Locate the cell with the specified text and output its (X, Y) center coordinate. 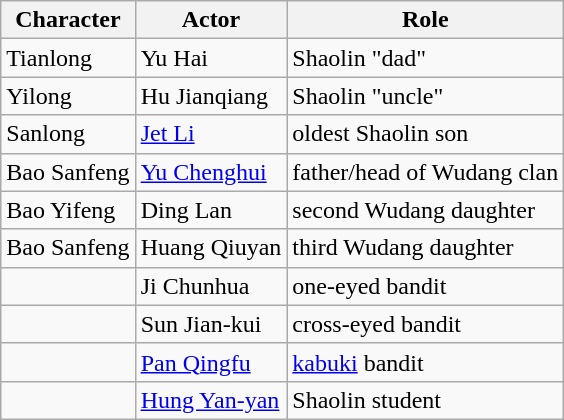
one-eyed bandit (426, 286)
Pan Qingfu (211, 362)
cross-eyed bandit (426, 324)
Yu Chenghui (211, 172)
Huang Qiuyan (211, 248)
Sanlong (68, 134)
kabuki bandit (426, 362)
Hu Jianqiang (211, 96)
Actor (211, 20)
Shaolin student (426, 400)
Shaolin "dad" (426, 58)
Tianlong (68, 58)
Yilong (68, 96)
Character (68, 20)
father/head of Wudang clan (426, 172)
Ji Chunhua (211, 286)
Shaolin "uncle" (426, 96)
oldest Shaolin son (426, 134)
Bao Yifeng (68, 210)
Jet Li (211, 134)
third Wudang daughter (426, 248)
second Wudang daughter (426, 210)
Role (426, 20)
Ding Lan (211, 210)
Hung Yan-yan (211, 400)
Sun Jian-kui (211, 324)
Yu Hai (211, 58)
